Find where the given text appears and provide that cell's center as (X, Y) coordinate. 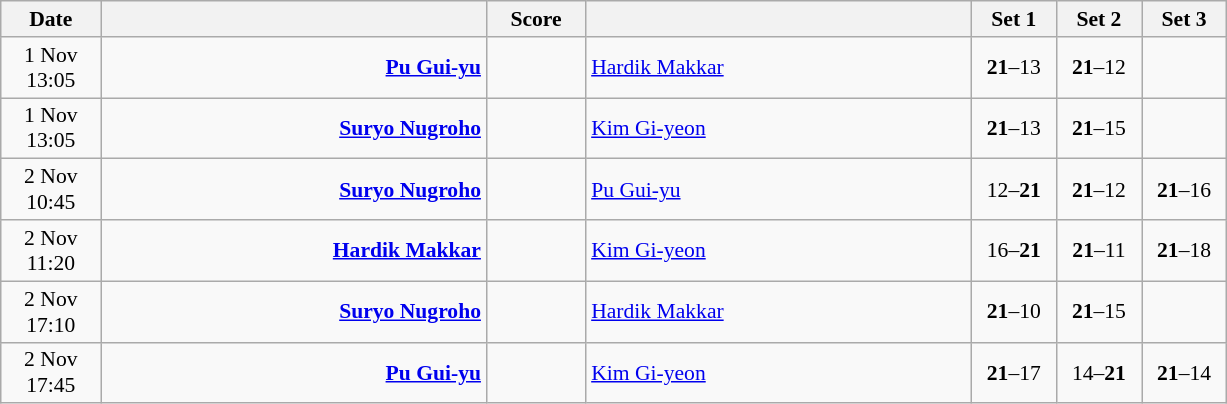
21–17 (1014, 372)
21–14 (1184, 372)
2 Nov11:20 (51, 250)
21–16 (1184, 190)
Set 3 (1184, 19)
Set 2 (1098, 19)
2 Nov17:45 (51, 372)
2 Nov10:45 (51, 190)
14–21 (1098, 372)
Set 1 (1014, 19)
Score (536, 19)
12–21 (1014, 190)
16–21 (1014, 250)
2 Nov17:10 (51, 312)
Date (51, 19)
21–11 (1098, 250)
21–10 (1014, 312)
21–18 (1184, 250)
